Return (X, Y) of the center of cell containing provided text 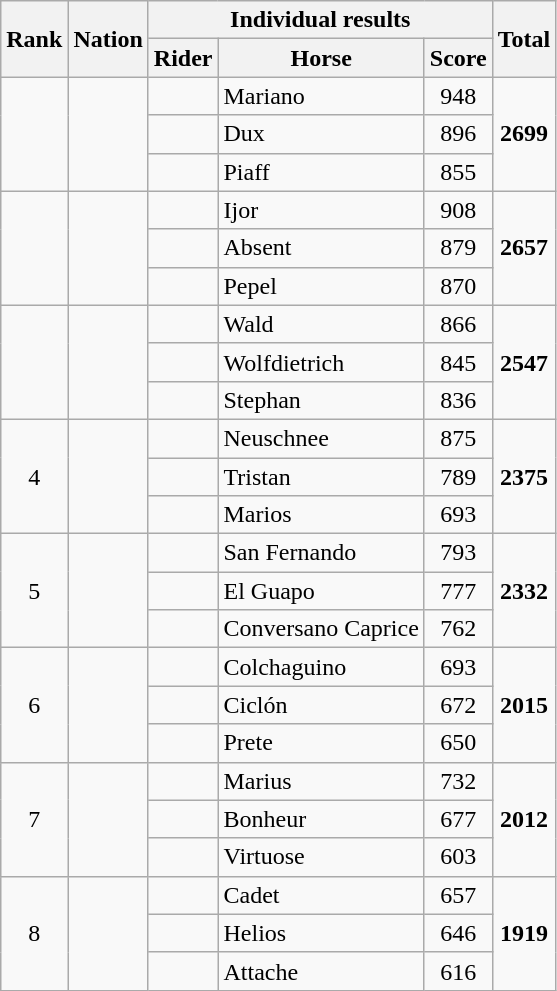
8 (34, 933)
Score (458, 58)
836 (458, 400)
Piaff (321, 172)
616 (458, 971)
2375 (524, 476)
870 (458, 286)
Ijor (321, 210)
1919 (524, 933)
2699 (524, 134)
Nation (108, 39)
Attache (321, 971)
948 (458, 96)
603 (458, 857)
2332 (524, 591)
908 (458, 210)
Mariano (321, 96)
789 (458, 477)
866 (458, 324)
650 (458, 743)
Colchaguino (321, 667)
Marius (321, 781)
793 (458, 553)
Tristan (321, 477)
845 (458, 362)
Rank (34, 39)
Dux (321, 134)
732 (458, 781)
Rider (183, 58)
Cadet (321, 895)
646 (458, 933)
Bonheur (321, 819)
855 (458, 172)
Prete (321, 743)
Helios (321, 933)
Stephan (321, 400)
Total (524, 39)
Absent (321, 248)
896 (458, 134)
7 (34, 819)
879 (458, 248)
762 (458, 629)
657 (458, 895)
Pepel (321, 286)
San Fernando (321, 553)
Individual results (320, 20)
5 (34, 591)
672 (458, 705)
Marios (321, 515)
2012 (524, 819)
Ciclón (321, 705)
4 (34, 476)
Virtuose (321, 857)
2015 (524, 705)
875 (458, 438)
6 (34, 705)
Wald (321, 324)
Horse (321, 58)
2657 (524, 248)
Wolfdietrich (321, 362)
677 (458, 819)
777 (458, 591)
Conversano Caprice (321, 629)
2547 (524, 362)
Neuschnee (321, 438)
El Guapo (321, 591)
